For the text-containing cell, return its midpoint in (x, y) coordinate format. 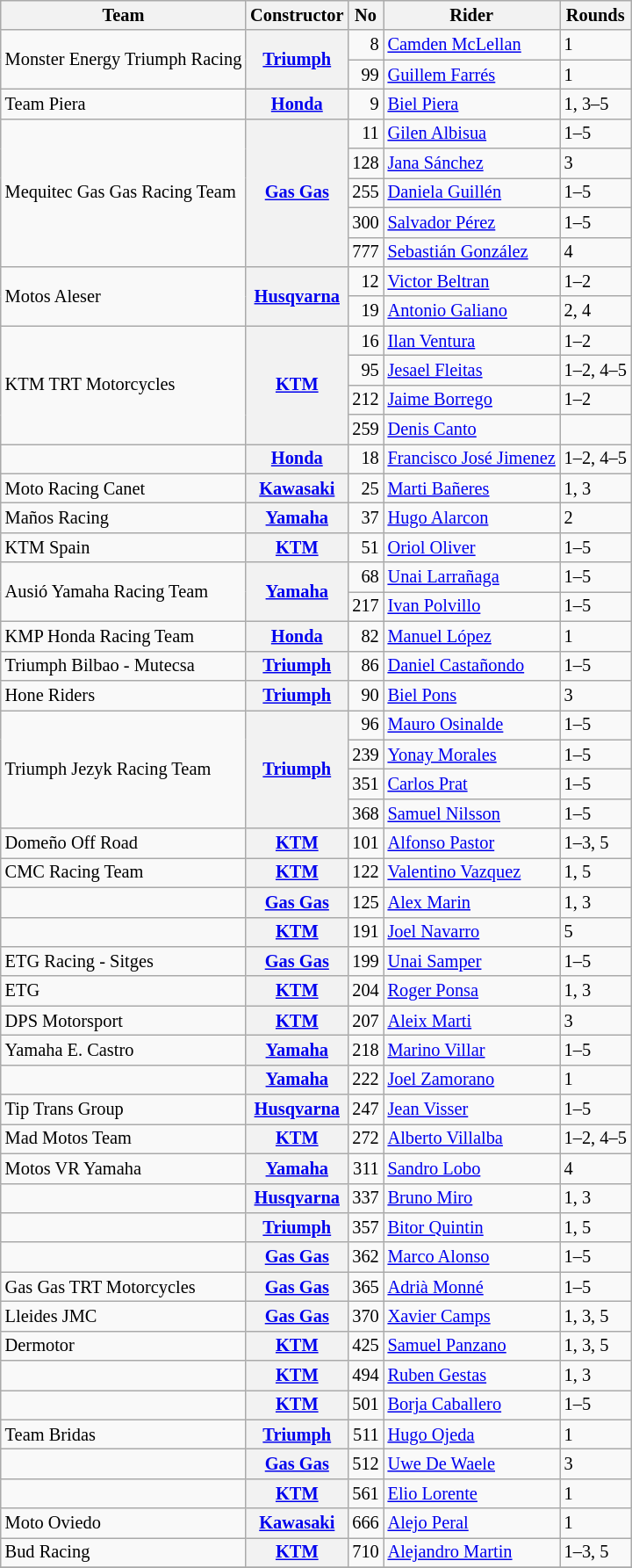
Alberto Villalba (472, 1138)
Hone Riders (123, 695)
561 (365, 1493)
82 (365, 636)
KMP Honda Racing Team (123, 636)
Maños Racing (123, 517)
Daniela Guillén (472, 192)
Alex Marin (472, 902)
425 (365, 1346)
96 (365, 725)
311 (365, 1168)
16 (365, 341)
Moto Oviedo (123, 1523)
Mauro Osinalde (472, 725)
Borja Caballero (472, 1405)
Mequitec Gas Gas Racing Team (123, 192)
2, 4 (595, 311)
Unai Samper (472, 961)
Samuel Nilsson (472, 813)
Yonay Morales (472, 755)
Xavier Camps (472, 1316)
300 (365, 222)
222 (365, 1080)
2 (595, 517)
Constructor (297, 15)
Hugo Alarcon (472, 517)
5 (595, 932)
Ivan Polvillo (472, 606)
Motos VR Yamaha (123, 1168)
Bruno Miro (472, 1198)
362 (365, 1257)
Daniel Castañondo (472, 666)
Team Piera (123, 104)
Triumph Jezyk Racing Team (123, 770)
501 (365, 1405)
Jean Visser (472, 1109)
218 (365, 1050)
Rounds (595, 15)
No (365, 15)
710 (365, 1552)
Marco Alonso (472, 1257)
Antonio Galiano (472, 311)
357 (365, 1227)
Marino Villar (472, 1050)
Domeño Off Road (123, 843)
666 (365, 1523)
9 (365, 104)
11 (365, 134)
Moto Racing Canet (123, 488)
86 (365, 666)
259 (365, 430)
Alejandro Martin (472, 1552)
351 (365, 784)
Manuel López (472, 636)
337 (365, 1198)
Salvador Pérez (472, 222)
Tip Trans Group (123, 1109)
Dermotor (123, 1346)
191 (365, 932)
Yamaha E. Castro (123, 1050)
Bud Racing (123, 1552)
Triumph Bilbao - Mutecsa (123, 666)
512 (365, 1464)
95 (365, 370)
Biel Pons (472, 695)
125 (365, 902)
368 (365, 813)
Team Bridas (123, 1434)
25 (365, 488)
Gilen Albisua (472, 134)
Sebastián González (472, 252)
Adrià Monné (472, 1287)
272 (365, 1138)
Denis Canto (472, 430)
KTM Spain (123, 547)
Alejo Peral (472, 1523)
Monster Energy Triumph Racing (123, 60)
199 (365, 961)
Elio Lorente (472, 1493)
122 (365, 872)
Jana Sánchez (472, 163)
90 (365, 695)
Uwe De Waele (472, 1464)
Roger Ponsa (472, 991)
101 (365, 843)
Biel Piera (472, 104)
Joel Zamorano (472, 1080)
Gas Gas TRT Motorcycles (123, 1287)
Mad Motos Team (123, 1138)
247 (365, 1109)
12 (365, 281)
494 (365, 1376)
68 (365, 577)
Hugo Ojeda (472, 1434)
Motos Aleser (123, 295)
Guillem Farrés (472, 75)
Joel Navarro (472, 932)
1, 3–5 (595, 104)
128 (365, 163)
Sandro Lobo (472, 1168)
Team (123, 15)
370 (365, 1316)
19 (365, 311)
212 (365, 400)
Lleides JMC (123, 1316)
Samuel Panzano (472, 1346)
365 (365, 1287)
Ilan Ventura (472, 341)
239 (365, 755)
Jaime Borrego (472, 400)
Ruben Gestas (472, 1376)
Alfonso Pastor (472, 843)
777 (365, 252)
Victor Beltran (472, 281)
217 (365, 606)
511 (365, 1434)
Oriol Oliver (472, 547)
DPS Motorsport (123, 1021)
Ausió Yamaha Racing Team (123, 592)
99 (365, 75)
Unai Larrañaga (472, 577)
51 (365, 547)
KTM TRT Motorcycles (123, 385)
Francisco José Jimenez (472, 459)
18 (365, 459)
ETG (123, 991)
Jesael Fleitas (472, 370)
Carlos Prat (472, 784)
Aleix Marti (472, 1021)
Marti Bañeres (472, 488)
255 (365, 192)
Camden McLellan (472, 45)
CMC Racing Team (123, 872)
8 (365, 45)
ETG Racing - Sitges (123, 961)
204 (365, 991)
207 (365, 1021)
Valentino Vazquez (472, 872)
Bitor Quintin (472, 1227)
37 (365, 517)
Rider (472, 15)
